Provide the [x, y] coordinate of the cell's center where the given text is located.  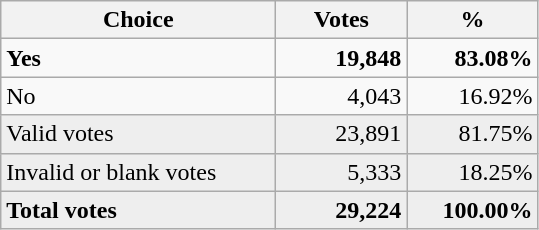
81.75% [472, 134]
29,224 [342, 210]
Valid votes [138, 134]
Votes [342, 20]
83.08% [472, 58]
Choice [138, 20]
19,848 [342, 58]
16.92% [472, 96]
Yes [138, 58]
Total votes [138, 210]
4,043 [342, 96]
18.25% [472, 172]
100.00% [472, 210]
% [472, 20]
Invalid or blank votes [138, 172]
23,891 [342, 134]
5,333 [342, 172]
No [138, 96]
